Determine the [X, Y] coordinate at the center of the cell enclosing the given text.  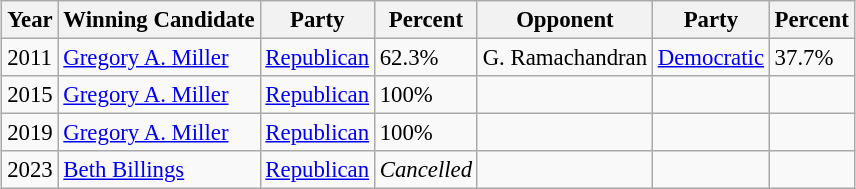
Winning Candidate [159, 20]
37.7% [812, 57]
Beth Billings [159, 170]
Democratic [710, 57]
2015 [30, 95]
2023 [30, 170]
Cancelled [426, 170]
Opponent [564, 20]
G. Ramachandran [564, 57]
62.3% [426, 57]
2019 [30, 133]
2011 [30, 57]
Year [30, 20]
